Identify which cell holds the provided text, then report its [X, Y] central coordinate. 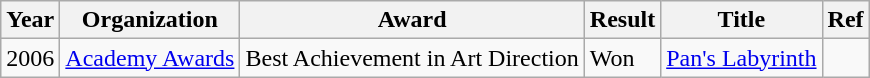
Ref [846, 20]
Organization [150, 20]
Academy Awards [150, 58]
Best Achievement in Art Direction [412, 58]
Won [622, 58]
Title [742, 20]
Year [30, 20]
2006 [30, 58]
Result [622, 20]
Pan's Labyrinth [742, 58]
Award [412, 20]
